Scan for the cell matching the given text and deliver its [x, y] coordinate at center. 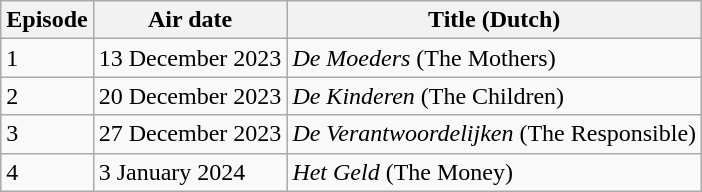
Het Geld (The Money) [494, 172]
De Verantwoordelijken (The Responsible) [494, 134]
De Kinderen (The Children) [494, 96]
27 December 2023 [190, 134]
4 [47, 172]
13 December 2023 [190, 58]
De Moeders (The Mothers) [494, 58]
1 [47, 58]
Episode [47, 20]
Air date [190, 20]
3 January 2024 [190, 172]
2 [47, 96]
Title (Dutch) [494, 20]
20 December 2023 [190, 96]
3 [47, 134]
